Pinpoint the cell where the given text exists, returning its [X, Y] midpoint coordinate. 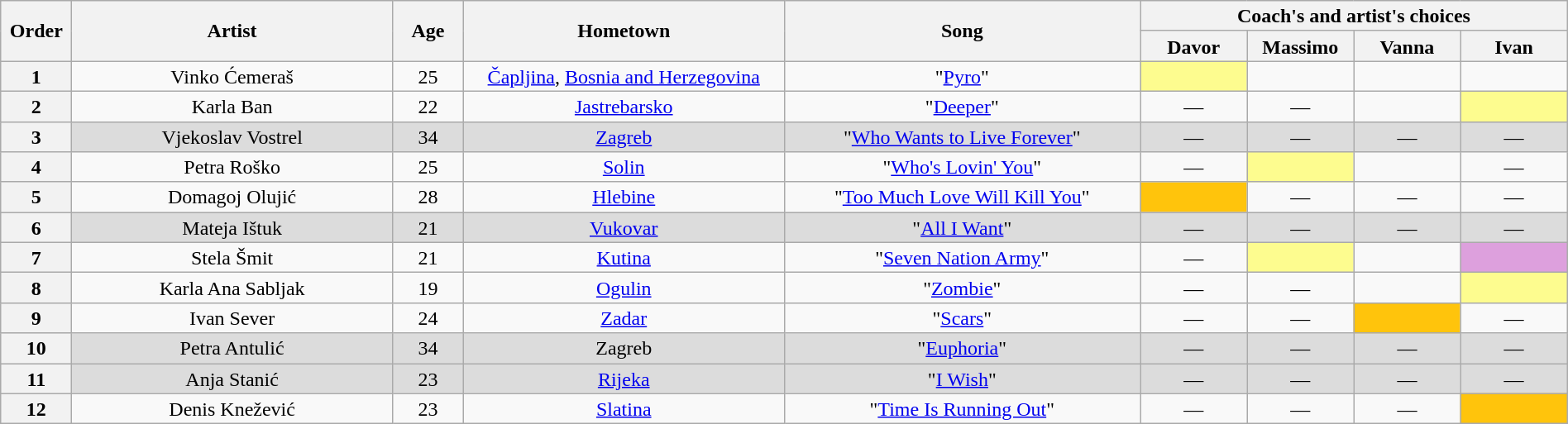
28 [428, 197]
Mateja Ištuk [232, 228]
Song [963, 31]
Massimo [1300, 46]
Hometown [624, 31]
Petra Roško [232, 167]
Denis Knežević [232, 408]
Slatina [624, 408]
Ogulin [624, 288]
"Time Is Running Out" [963, 408]
"Pyro" [963, 76]
Vanna [1408, 46]
6 [36, 228]
"Zombie" [963, 288]
4 [36, 167]
"All I Want" [963, 228]
Čapljina, Bosnia and Herzegovina [624, 76]
Domagoj Olujić [232, 197]
12 [36, 408]
Order [36, 31]
Karla Ban [232, 106]
22 [428, 106]
Davor [1194, 46]
"Too Much Love Will Kill You" [963, 197]
Age [428, 31]
"Scars" [963, 317]
Rijeka [624, 379]
"Euphoria" [963, 349]
Hlebine [624, 197]
Artist [232, 31]
8 [36, 288]
"Deeper" [963, 106]
Ivan [1513, 46]
"I Wish" [963, 379]
Ivan Sever [232, 317]
1 [36, 76]
Vinko Ćemeraš [232, 76]
19 [428, 288]
10 [36, 349]
Zadar [624, 317]
Vukovar [624, 228]
Petra Antulić [232, 349]
7 [36, 258]
"Who Wants to Live Forever" [963, 137]
9 [36, 317]
Kutina [624, 258]
Stela Šmit [232, 258]
Coach's and artist's choices [1355, 17]
Jastrebarsko [624, 106]
"Who's Lovin' You" [963, 167]
Anja Stanić [232, 379]
3 [36, 137]
Vjekoslav Vostrel [232, 137]
Solin [624, 167]
Karla Ana Sabljak [232, 288]
"Seven Nation Army" [963, 258]
24 [428, 317]
5 [36, 197]
2 [36, 106]
11 [36, 379]
